Detect which cell encompasses the target text, then output its (x, y) center coordinate. 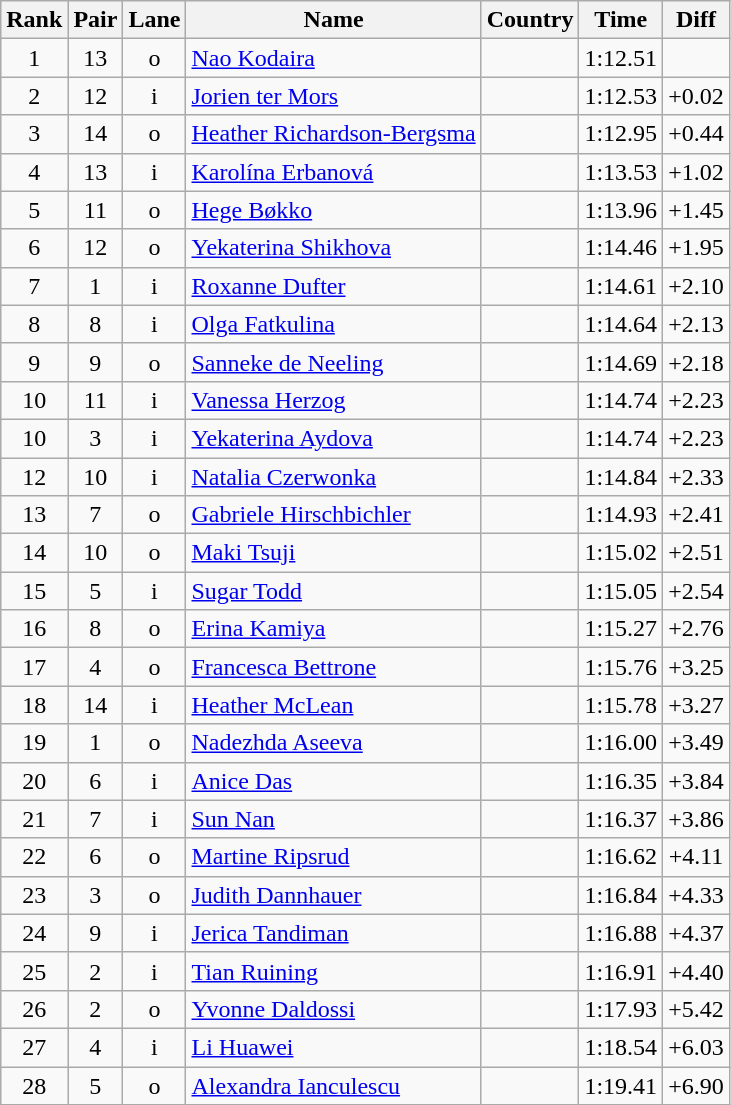
+4.40 (696, 971)
Pair (96, 20)
Nadezhda Aseeva (334, 743)
Anice Das (334, 781)
1:12.53 (621, 96)
Vanessa Herzog (334, 400)
Time (621, 20)
Karolína Erbanová (334, 172)
Maki Tsuji (334, 553)
Yvonne Daldossi (334, 1009)
1:15.78 (621, 705)
1:12.95 (621, 134)
Roxanne Dufter (334, 286)
1:15.76 (621, 667)
15 (34, 591)
Martine Ripsrud (334, 857)
Alexandra Ianculescu (334, 1085)
+2.10 (696, 286)
19 (34, 743)
Yekaterina Shikhova (334, 248)
Gabriele Hirschbichler (334, 515)
Yekaterina Aydova (334, 438)
Erina Kamiya (334, 629)
17 (34, 667)
20 (34, 781)
1:13.96 (621, 210)
+3.49 (696, 743)
Francesca Bettrone (334, 667)
+3.27 (696, 705)
Nao Kodaira (334, 58)
Heather Richardson-Bergsma (334, 134)
+6.03 (696, 1047)
1:14.93 (621, 515)
+2.51 (696, 553)
21 (34, 819)
+3.25 (696, 667)
+1.45 (696, 210)
+6.90 (696, 1085)
Sun Nan (334, 819)
Heather McLean (334, 705)
+1.02 (696, 172)
+0.44 (696, 134)
Tian Ruining (334, 971)
28 (34, 1085)
1:17.93 (621, 1009)
+2.54 (696, 591)
27 (34, 1047)
+4.37 (696, 933)
1:15.27 (621, 629)
+0.02 (696, 96)
1:13.53 (621, 172)
Lane (154, 20)
Judith Dannhauer (334, 895)
Natalia Czerwonka (334, 477)
Name (334, 20)
1:19.41 (621, 1085)
+4.11 (696, 857)
+2.76 (696, 629)
1:16.88 (621, 933)
1:16.00 (621, 743)
1:14.46 (621, 248)
22 (34, 857)
1:12.51 (621, 58)
1:14.84 (621, 477)
Sanneke de Neeling (334, 362)
25 (34, 971)
1:16.91 (621, 971)
+5.42 (696, 1009)
+2.13 (696, 324)
Jorien ter Mors (334, 96)
16 (34, 629)
23 (34, 895)
Diff (696, 20)
1:14.64 (621, 324)
24 (34, 933)
+2.33 (696, 477)
1:14.69 (621, 362)
1:16.84 (621, 895)
1:15.02 (621, 553)
1:14.61 (621, 286)
1:18.54 (621, 1047)
+2.41 (696, 515)
Rank (34, 20)
+3.84 (696, 781)
Sugar Todd (334, 591)
1:16.62 (621, 857)
1:16.35 (621, 781)
1:15.05 (621, 591)
+4.33 (696, 895)
Li Huawei (334, 1047)
26 (34, 1009)
Country (530, 20)
+2.18 (696, 362)
+3.86 (696, 819)
+1.95 (696, 248)
Hege Bøkko (334, 210)
Jerica Tandiman (334, 933)
Olga Fatkulina (334, 324)
1:16.37 (621, 819)
18 (34, 705)
